Determine the [X, Y] coordinate at the center of the cell enclosing the given text.  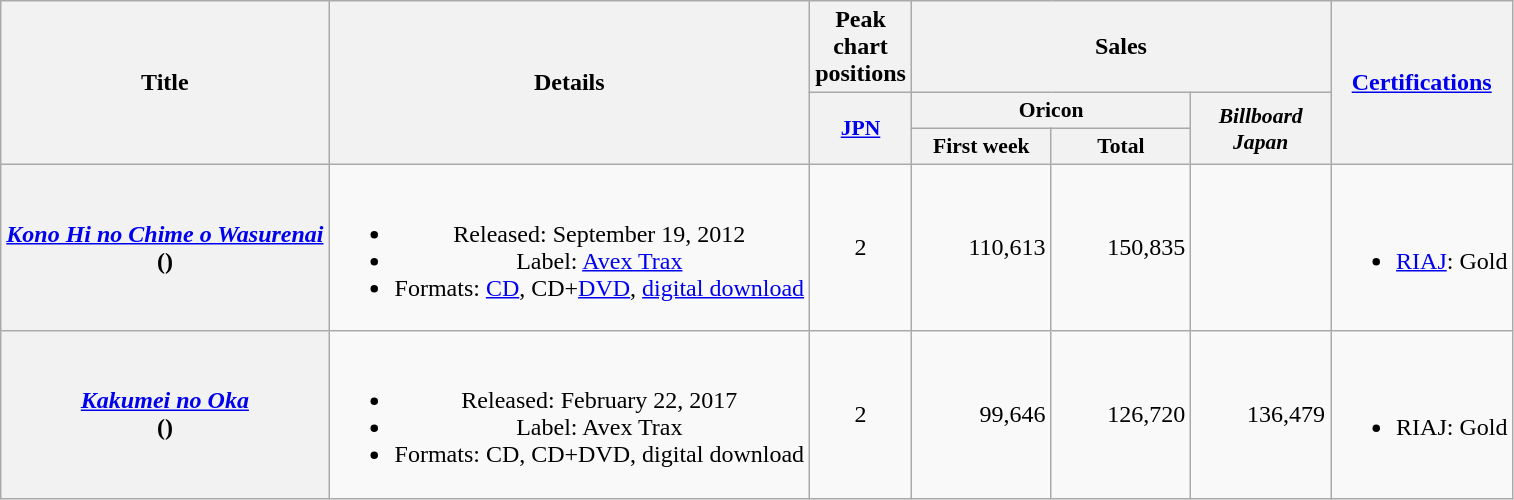
Released: February 22, 2017Label: Avex TraxFormats: CD, CD+DVD, digital download [570, 414]
Peak chart positions [861, 47]
JPN [861, 128]
Oricon [1050, 111]
First week [981, 146]
Total [1121, 146]
126,720 [1121, 414]
Details [570, 82]
Title [165, 82]
110,613 [981, 248]
BillboardJapan [1261, 128]
Released: September 19, 2012Label: Avex TraxFormats: CD, CD+DVD, digital download [570, 248]
136,479 [1261, 414]
150,835 [1121, 248]
Kono Hi no Chime o Wasurenai() [165, 248]
Sales [1120, 47]
99,646 [981, 414]
Kakumei no Oka() [165, 414]
Certifications [1422, 82]
